Output the (X, Y) coordinate of the center of the cell containing the given text.  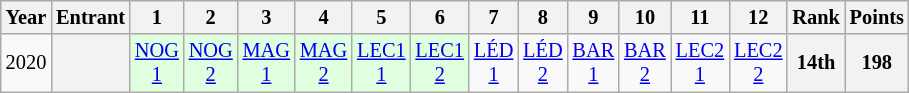
2020 (26, 63)
2 (211, 17)
NOG1 (157, 63)
LEC21 (700, 63)
9 (594, 17)
14th (816, 63)
198 (877, 63)
Year (26, 17)
7 (494, 17)
6 (440, 17)
Entrant (90, 17)
LÉD2 (542, 63)
Rank (816, 17)
Points (877, 17)
4 (324, 17)
NOG2 (211, 63)
8 (542, 17)
11 (700, 17)
LEC22 (758, 63)
BAR1 (594, 63)
LEC12 (440, 63)
MAG1 (266, 63)
LÉD1 (494, 63)
1 (157, 17)
12 (758, 17)
MAG2 (324, 63)
BAR2 (645, 63)
3 (266, 17)
LEC11 (381, 63)
5 (381, 17)
10 (645, 17)
